Extract the [X, Y] coordinate from the center of the cell holding the provided text.  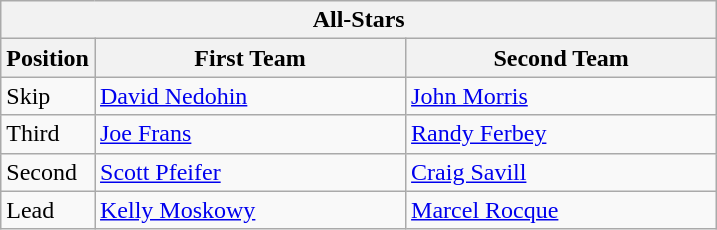
Position [48, 58]
Kelly Moskowy [250, 210]
Randy Ferbey [562, 134]
Skip [48, 96]
All-Stars [359, 20]
Joe Frans [250, 134]
John Morris [562, 96]
Scott Pfeifer [250, 172]
David Nedohin [250, 96]
Lead [48, 210]
Second [48, 172]
Marcel Rocque [562, 210]
First Team [250, 58]
Craig Savill [562, 172]
Third [48, 134]
Second Team [562, 58]
